Locate the cell with the specified text and output its (x, y) center coordinate. 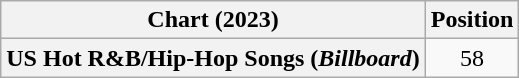
US Hot R&B/Hip-Hop Songs (Billboard) (213, 58)
Chart (2023) (213, 20)
Position (472, 20)
58 (472, 58)
